Determine the (X, Y) coordinate at the center of the cell enclosing the given text.  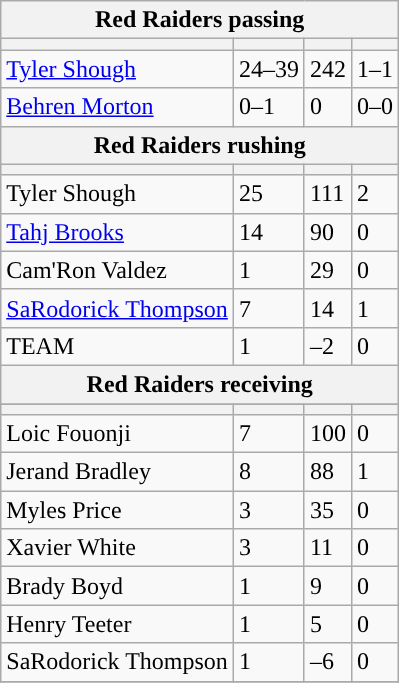
Tahj Brooks (118, 232)
Myles Price (118, 510)
Behren Morton (118, 107)
1–1 (374, 69)
5 (328, 624)
TEAM (118, 346)
2 (374, 194)
100 (328, 434)
Red Raiders receiving (200, 384)
Xavier White (118, 548)
Cam'Ron Valdez (118, 270)
Red Raiders rushing (200, 145)
Loic Fouonji (118, 434)
Henry Teeter (118, 624)
242 (328, 69)
88 (328, 472)
29 (328, 270)
–6 (328, 662)
25 (268, 194)
–2 (328, 346)
35 (328, 510)
111 (328, 194)
0–0 (374, 107)
0–1 (268, 107)
Brady Boyd (118, 586)
9 (328, 586)
Jerand Bradley (118, 472)
24–39 (268, 69)
Red Raiders passing (200, 20)
8 (268, 472)
90 (328, 232)
11 (328, 548)
